From the cell containing the given text, extract its center point as [X, Y] coordinate. 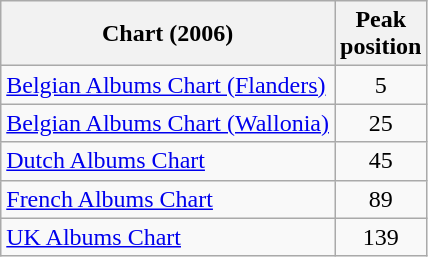
89 [380, 199]
Belgian Albums Chart (Wallonia) [168, 123]
Chart (2006) [168, 34]
UK Albums Chart [168, 237]
Peakposition [380, 34]
Belgian Albums Chart (Flanders) [168, 85]
25 [380, 123]
139 [380, 237]
Dutch Albums Chart [168, 161]
5 [380, 85]
45 [380, 161]
French Albums Chart [168, 199]
